Locate the cell with the specified text and output its (X, Y) center coordinate. 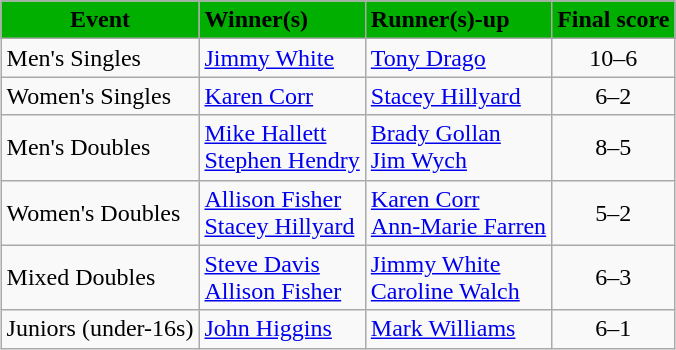
Allison Fisher Stacey Hillyard (282, 212)
Tony Drago (458, 58)
Juniors (under-16s) (100, 329)
Mark Williams (458, 329)
Mike Hallett Stephen Hendry (282, 148)
Brady Gollan Jim Wych (458, 148)
Event (100, 20)
Steve Davis Allison Fisher (282, 278)
Final score (614, 20)
6–1 (614, 329)
Men's Doubles (100, 148)
Women's Singles (100, 96)
Karen Corr Ann-Marie Farren (458, 212)
Men's Singles (100, 58)
Mixed Doubles (100, 278)
Jimmy White (282, 58)
Karen Corr (282, 96)
Jimmy White Caroline Walch (458, 278)
6–2 (614, 96)
5–2 (614, 212)
Women's Doubles (100, 212)
Runner(s)-up (458, 20)
Winner(s) (282, 20)
10–6 (614, 58)
John Higgins (282, 329)
8–5 (614, 148)
Stacey Hillyard (458, 96)
6–3 (614, 278)
